From the cell containing the given text, extract its center point as [x, y] coordinate. 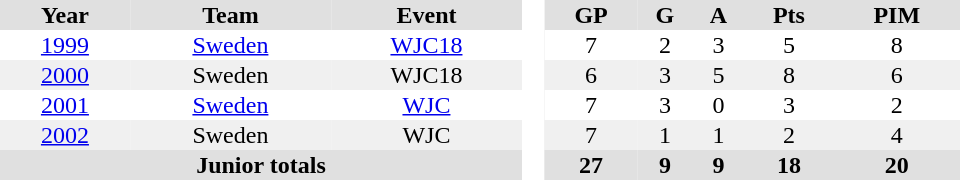
Year [65, 15]
27 [592, 165]
Pts [788, 15]
0 [719, 105]
PIM [896, 15]
20 [896, 165]
1999 [65, 45]
2001 [65, 105]
Junior totals [261, 165]
A [719, 15]
GP [592, 15]
4 [896, 135]
G [664, 15]
2000 [65, 75]
18 [788, 165]
2002 [65, 135]
Team [230, 15]
Event [426, 15]
